Identify which cell holds the provided text, then report its [X, Y] central coordinate. 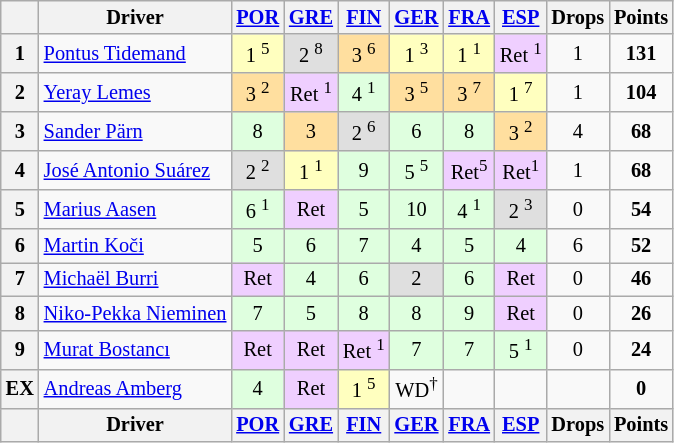
2 6 [364, 132]
131 [641, 54]
Murat Bostancı [136, 350]
3 7 [469, 92]
10 [416, 210]
104 [641, 92]
2 3 [521, 210]
2 8 [311, 54]
EX [20, 388]
3 6 [364, 54]
3 5 [416, 92]
2 2 [258, 170]
Niko-Pekka Nieminen [136, 313]
Pontus Tidemand [136, 54]
54 [641, 210]
6 1 [258, 210]
1 3 [416, 54]
Yeray Lemes [136, 92]
WD† [416, 388]
Martin Koči [136, 246]
5 5 [416, 170]
24 [641, 350]
Ret5 [469, 170]
46 [641, 279]
Marius Aasen [136, 210]
Andreas Amberg [136, 388]
Michaël Burri [136, 279]
Ret1 [521, 170]
Sander Pärn [136, 132]
5 1 [521, 350]
1 7 [521, 92]
José Antonio Suárez [136, 170]
26 [641, 313]
52 [641, 246]
